Scan for the cell matching the given text and deliver its (X, Y) coordinate at center. 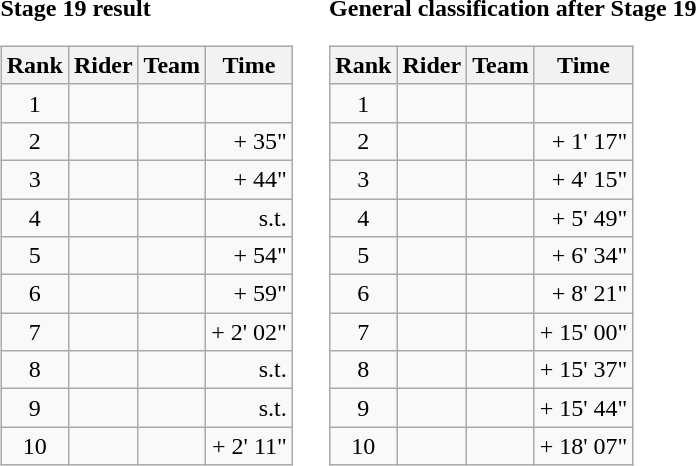
+ 8' 21" (584, 294)
+ 15' 37" (584, 370)
+ 15' 44" (584, 408)
+ 18' 07" (584, 446)
+ 1' 17" (584, 141)
+ 54" (250, 256)
+ 6' 34" (584, 256)
+ 2' 11" (250, 446)
+ 4' 15" (584, 179)
+ 5' 49" (584, 217)
+ 15' 00" (584, 332)
+ 35" (250, 141)
+ 59" (250, 294)
+ 44" (250, 179)
+ 2' 02" (250, 332)
